Return (X, Y) of the center of cell containing provided text 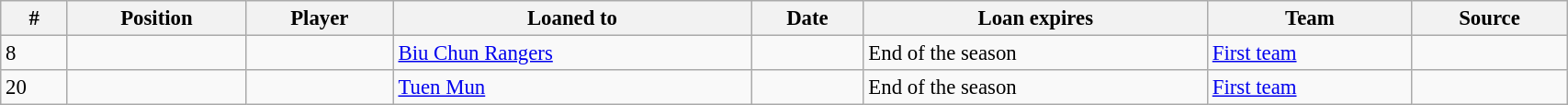
Tuen Mun (572, 87)
Team (1310, 18)
Position (156, 18)
# (35, 18)
Loaned to (572, 18)
Loan expires (1035, 18)
20 (35, 87)
Date (807, 18)
Biu Chun Rangers (572, 53)
Source (1489, 18)
Player (320, 18)
8 (35, 53)
